Identify which cell holds the provided text, then report its [x, y] central coordinate. 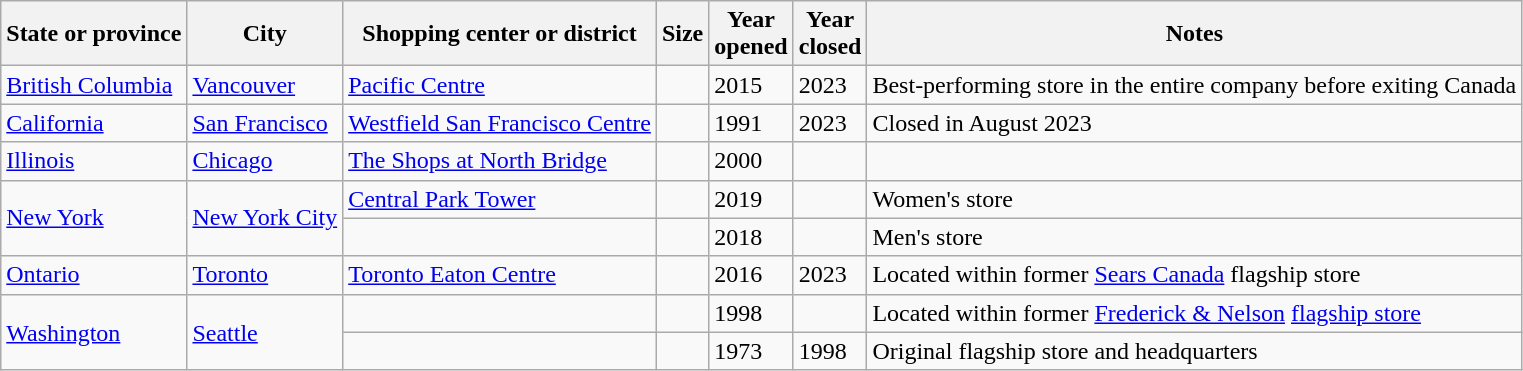
Illinois [94, 161]
Yearclosed [830, 34]
2019 [751, 199]
Women's store [1194, 199]
1991 [751, 123]
Yearopened [751, 34]
Original flagship store and headquarters [1194, 351]
British Columbia [94, 85]
Size [682, 34]
The Shops at North Bridge [500, 161]
Located within former Sears Canada flagship store [1194, 275]
Men's store [1194, 237]
2016 [751, 275]
Vancouver [265, 85]
Toronto Eaton Centre [500, 275]
New York [94, 218]
Toronto [265, 275]
2015 [751, 85]
Westfield San Francisco Centre [500, 123]
Notes [1194, 34]
Shopping center or district [500, 34]
Seattle [265, 332]
California [94, 123]
New York City [265, 218]
Best-performing store in the entire company before exiting Canada [1194, 85]
State or province [94, 34]
Pacific Centre [500, 85]
Central Park Tower [500, 199]
2000 [751, 161]
Closed in August 2023 [1194, 123]
Washington [94, 332]
City [265, 34]
Located within former Frederick & Nelson flagship store [1194, 313]
2018 [751, 237]
Ontario [94, 275]
San Francisco [265, 123]
Chicago [265, 161]
1973 [751, 351]
